Identify which cell holds the provided text, then report its (x, y) central coordinate. 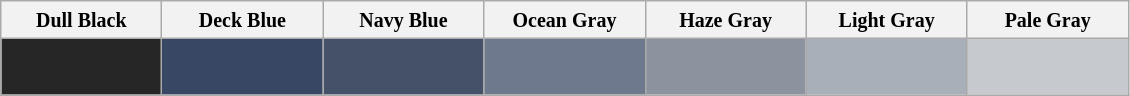
Pale Gray (1048, 20)
Navy Blue (404, 20)
Haze Gray (726, 20)
Ocean Gray (564, 20)
Dull Black (82, 20)
Deck Blue (242, 20)
Light Gray (886, 20)
